From the cell containing the given text, extract its center point as [x, y] coordinate. 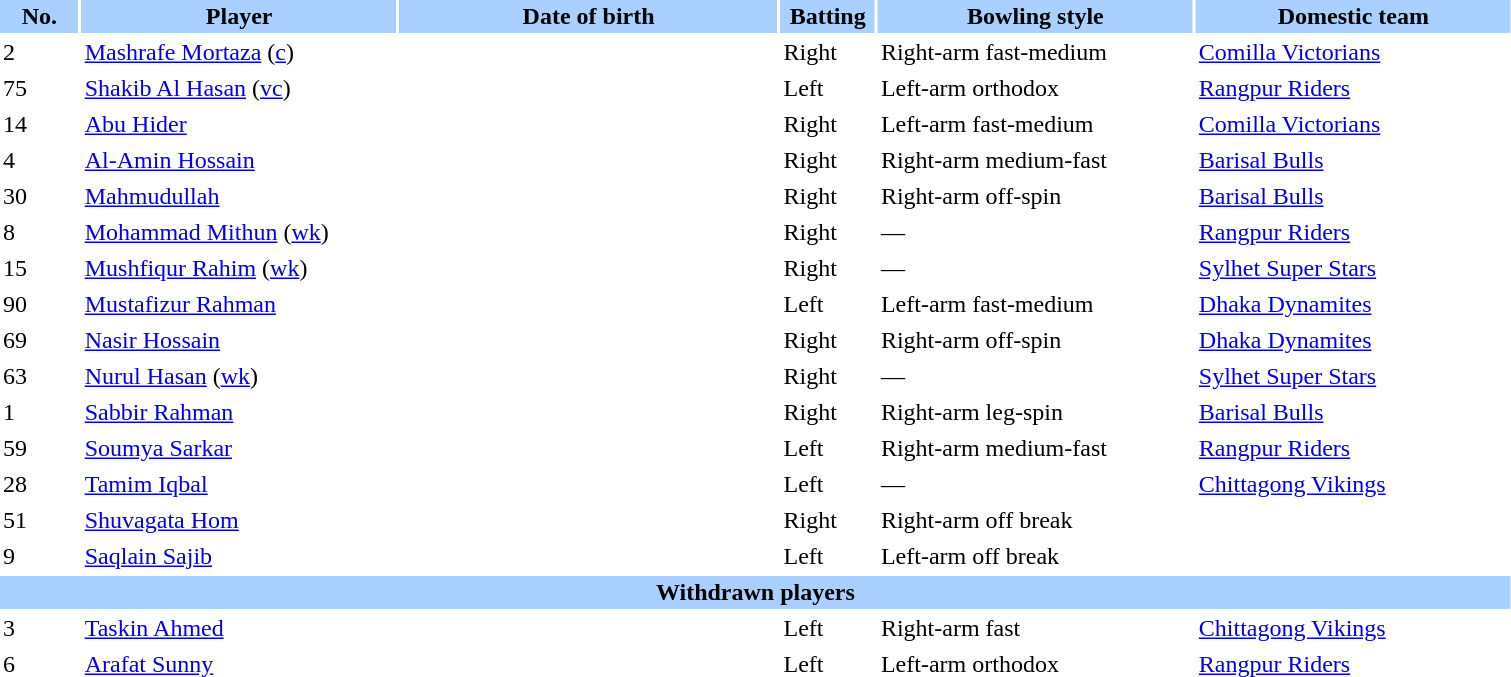
Sabbir Rahman [240, 412]
Soumya Sarkar [240, 448]
Date of birth [589, 16]
14 [40, 124]
Player [240, 16]
4 [40, 160]
9 [40, 556]
Batting [827, 16]
75 [40, 88]
Mustafizur Rahman [240, 304]
Abu Hider [240, 124]
Right-arm off break [1036, 520]
Shakib Al Hasan (vc) [240, 88]
Tamim Iqbal [240, 484]
Nasir Hossain [240, 340]
Taskin Ahmed [240, 628]
8 [40, 232]
1 [40, 412]
Bowling style [1036, 16]
Mashrafe Mortaza (c) [240, 52]
2 [40, 52]
Left-arm off break [1036, 556]
Right-arm fast [1036, 628]
No. [40, 16]
Right-arm leg-spin [1036, 412]
90 [40, 304]
30 [40, 196]
Al-Amin Hossain [240, 160]
Saqlain Sajib [240, 556]
Left-arm orthodox [1036, 88]
Withdrawn players [756, 592]
15 [40, 268]
69 [40, 340]
28 [40, 484]
Nurul Hasan (wk) [240, 376]
Mushfiqur Rahim (wk) [240, 268]
Domestic team [1354, 16]
63 [40, 376]
3 [40, 628]
Shuvagata Hom [240, 520]
Mahmudullah [240, 196]
Right-arm fast-medium [1036, 52]
Mohammad Mithun (wk) [240, 232]
59 [40, 448]
51 [40, 520]
